Determine the (x, y) coordinate at the center of the cell enclosing the given text.  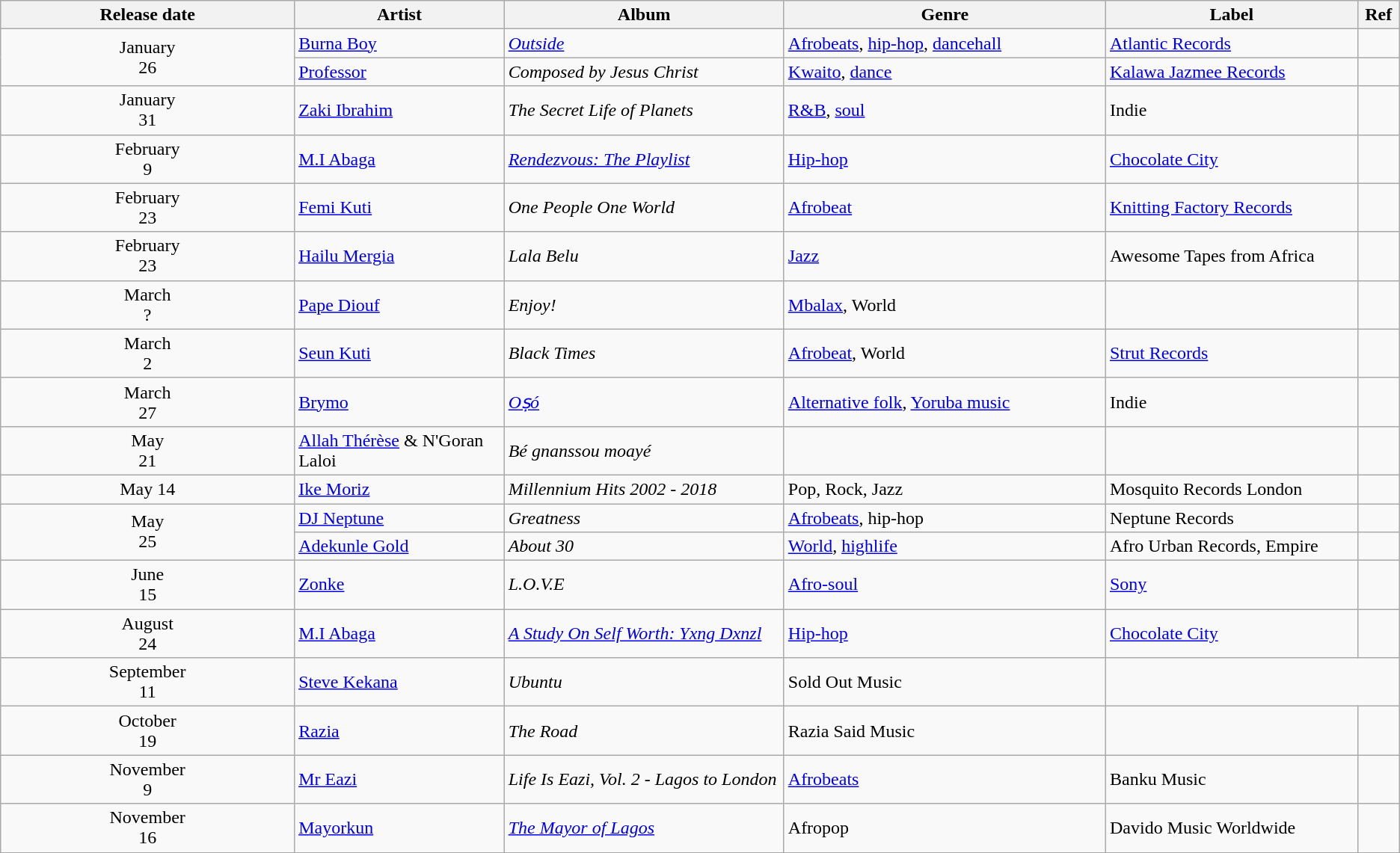
Rendezvous: The Playlist (644, 158)
Davido Music Worldwide (1231, 828)
Alternative folk, Yoruba music (945, 402)
Afro-soul (945, 585)
World, highlife (945, 546)
Millennium Hits 2002 - 2018 (644, 489)
Awesome Tapes from Africa (1231, 256)
Seun Kuti (399, 353)
November16 (148, 828)
Zaki Ibrahim (399, 111)
Knitting Factory Records (1231, 208)
Neptune Records (1231, 518)
Burna Boy (399, 43)
Afro Urban Records, Empire (1231, 546)
Outside (644, 43)
Life Is Eazi, Vol. 2 - Lagos to London (644, 779)
Strut Records (1231, 353)
Afropop (945, 828)
Razia (399, 731)
October19 (148, 731)
Greatness (644, 518)
August24 (148, 634)
A Study On Self Worth: Yxng Dxnzl (644, 634)
Pop, Rock, Jazz (945, 489)
Afrobeats, hip-hop, dancehall (945, 43)
R&B, soul (945, 111)
Sony (1231, 585)
Kalawa Jazmee Records (1231, 72)
Ref (1378, 15)
Banku Music (1231, 779)
Mosquito Records London (1231, 489)
March? (148, 305)
L.O.V.E (644, 585)
March2 (148, 353)
June15 (148, 585)
Afrobeat, World (945, 353)
January26 (148, 58)
Album (644, 15)
January31 (148, 111)
Afrobeats (945, 779)
Pape Diouf (399, 305)
Composed by Jesus Christ (644, 72)
Enjoy! (644, 305)
DJ Neptune (399, 518)
Mr Eazi (399, 779)
Genre (945, 15)
May25 (148, 532)
November9 (148, 779)
Mayorkun (399, 828)
Adekunle Gold (399, 546)
Afrobeats, hip-hop (945, 518)
May21 (148, 450)
Bé gnanssou moayé (644, 450)
Brymo (399, 402)
Zonke (399, 585)
Professor (399, 72)
September11 (148, 682)
Black Times (644, 353)
Steve Kekana (399, 682)
The Mayor of Lagos (644, 828)
Femi Kuti (399, 208)
Jazz (945, 256)
Allah Thérèse & N'Goran Laloi (399, 450)
One People One World (644, 208)
Kwaito, dance (945, 72)
Label (1231, 15)
Lala Belu (644, 256)
Mbalax, World (945, 305)
Afrobeat (945, 208)
About 30 (644, 546)
The Secret Life of Planets (644, 111)
Artist (399, 15)
Hailu Mergia (399, 256)
May 14 (148, 489)
Razia Said Music (945, 731)
Atlantic Records (1231, 43)
Ubuntu (644, 682)
March27 (148, 402)
Release date (148, 15)
Oṣó (644, 402)
Ike Moriz (399, 489)
Sold Out Music (945, 682)
February9 (148, 158)
The Road (644, 731)
